Return (x, y) of the center of cell containing provided text 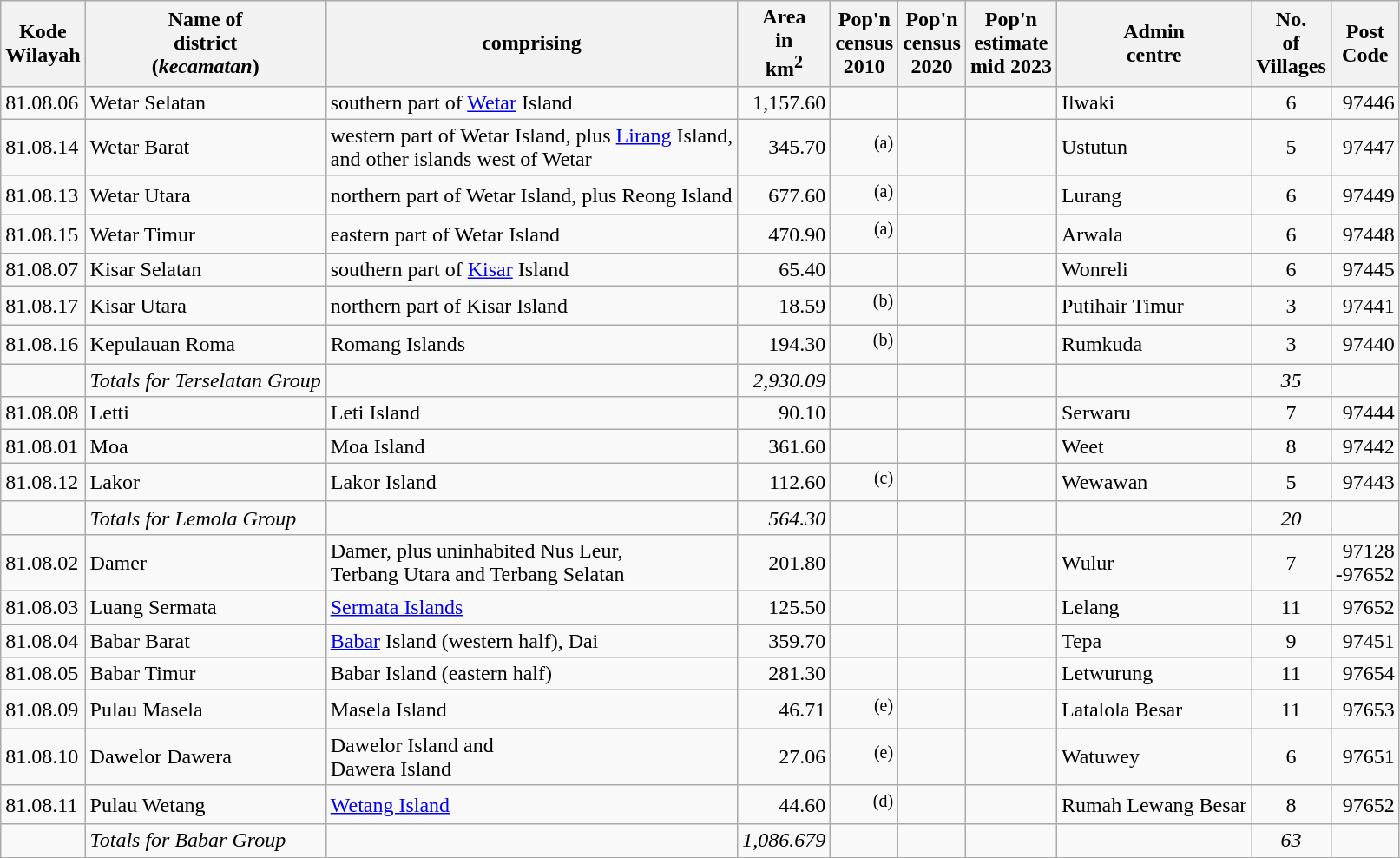
18.59 (785, 306)
northern part of Kisar Island (531, 306)
81.08.04 (43, 641)
Dawelor Dawera (205, 757)
Lurang (1154, 195)
Wewawan (1154, 483)
9 (1292, 641)
Damer, plus uninhabited Nus Leur, Terbang Utara and Terbang Selatan (531, 563)
Babar Island (eastern half) (531, 674)
81.08.17 (43, 306)
35 (1292, 380)
PostCode (1364, 43)
Masela Island (531, 710)
Totals for Terselatan Group (205, 380)
Area in km2 (785, 43)
Damer (205, 563)
Letti (205, 413)
201.80 (785, 563)
Admincentre (1154, 43)
Kisar Selatan (205, 270)
Wetang Island (531, 804)
20 (1292, 518)
470.90 (785, 234)
Sermata Islands (531, 608)
81.08.14 (43, 148)
northern part of Wetar Island, plus Reong Island (531, 195)
97451 (1364, 641)
97444 (1364, 413)
Wonreli (1154, 270)
281.30 (785, 674)
Name ofdistrict(kecamatan) (205, 43)
Serwaru (1154, 413)
Moa Island (531, 446)
63 (1292, 841)
359.70 (785, 641)
Latalola Besar (1154, 710)
Wetar Timur (205, 234)
97440 (1364, 344)
western part of Wetar Island, plus Lirang Island, and other islands west of Wetar (531, 148)
81.08.10 (43, 757)
Romang Islands (531, 344)
Rumah Lewang Besar (1154, 804)
112.60 (785, 483)
97441 (1364, 306)
361.60 (785, 446)
Lakor (205, 483)
97445 (1364, 270)
Totals for Babar Group (205, 841)
Arwala (1154, 234)
65.40 (785, 270)
97442 (1364, 446)
Wetar Selatan (205, 102)
No. ofVillages (1292, 43)
Pop'nestimatemid 2023 (1010, 43)
97653 (1364, 710)
81.08.03 (43, 608)
Kepulauan Roma (205, 344)
Wetar Barat (205, 148)
97443 (1364, 483)
Dawelor Island and Dawera Island (531, 757)
125.50 (785, 608)
Lelang (1154, 608)
97651 (1364, 757)
Pop'ncensus2020 (932, 43)
46.71 (785, 710)
Weet (1154, 446)
Moa (205, 446)
97449 (1364, 195)
97446 (1364, 102)
Pulau Wetang (205, 804)
(d) (864, 804)
southern part of Wetar Island (531, 102)
Leti Island (531, 413)
97448 (1364, 234)
Watuwey (1154, 757)
81.08.15 (43, 234)
97128-97652 (1364, 563)
81.08.09 (43, 710)
81.08.02 (43, 563)
eastern part of Wetar Island (531, 234)
southern part of Kisar Island (531, 270)
1,086.679 (785, 841)
81.08.16 (43, 344)
2,930.09 (785, 380)
Kisar Utara (205, 306)
97654 (1364, 674)
81.08.12 (43, 483)
81.08.11 (43, 804)
564.30 (785, 518)
comprising (531, 43)
81.08.13 (43, 195)
90.10 (785, 413)
Babar Timur (205, 674)
194.30 (785, 344)
Letwurung (1154, 674)
Ustutun (1154, 148)
(c) (864, 483)
Pulau Masela (205, 710)
27.06 (785, 757)
81.08.01 (43, 446)
Rumkuda (1154, 344)
1,157.60 (785, 102)
81.08.08 (43, 413)
Wulur (1154, 563)
Luang Sermata (205, 608)
677.60 (785, 195)
81.08.06 (43, 102)
97447 (1364, 148)
Totals for Lemola Group (205, 518)
Babar Barat (205, 641)
Pop'ncensus2010 (864, 43)
81.08.07 (43, 270)
Wetar Utara (205, 195)
81.08.05 (43, 674)
KodeWilayah (43, 43)
Ilwaki (1154, 102)
Putihair Timur (1154, 306)
Tepa (1154, 641)
Babar Island (western half), Dai (531, 641)
44.60 (785, 804)
Lakor Island (531, 483)
345.70 (785, 148)
